Extract the (x, y) coordinate from the center of the cell holding the provided text.  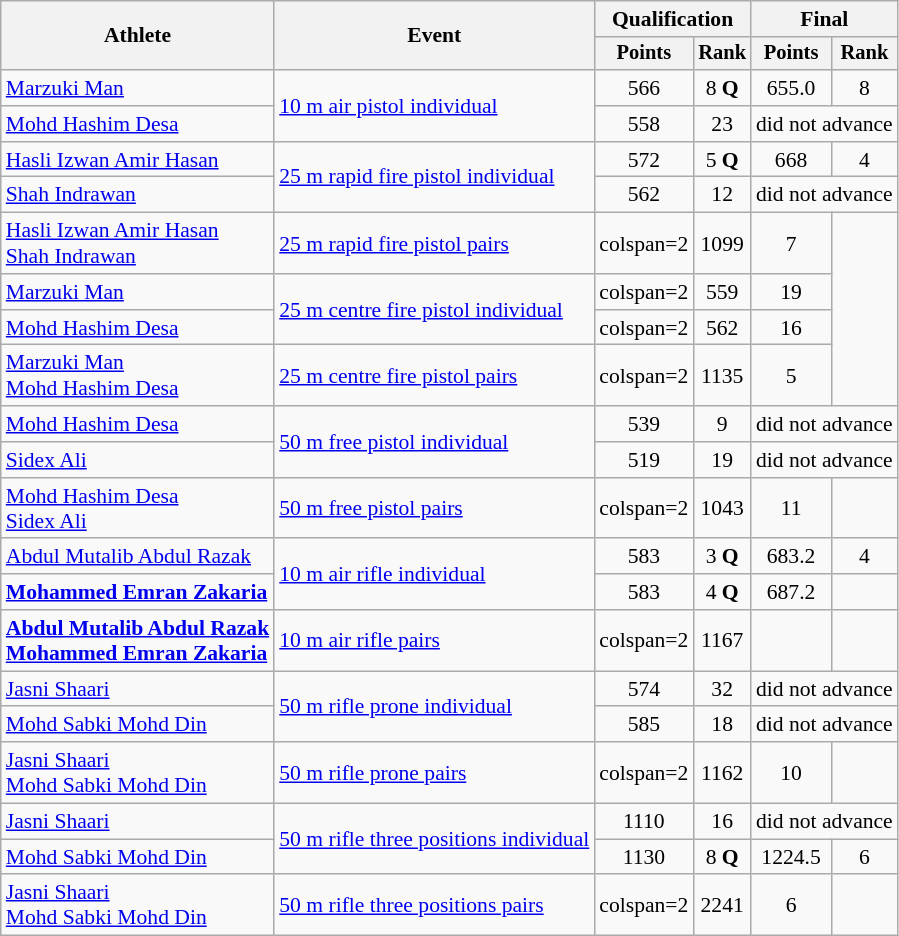
11 (791, 508)
539 (644, 424)
25 m rapid fire pistol individual (434, 178)
9 (722, 424)
Event (434, 36)
10 m air rifle individual (434, 574)
558 (644, 124)
10 m air rifle pairs (434, 640)
1130 (644, 857)
50 m rifle three positions individual (434, 840)
Hasli Izwan Amir HasanShah Indrawan (138, 244)
Hasli Izwan Amir Hasan (138, 160)
32 (722, 689)
1135 (722, 376)
1167 (722, 640)
50 m free pistol individual (434, 442)
1224.5 (791, 857)
10 m air pistol individual (434, 106)
23 (722, 124)
25 m centre fire pistol individual (434, 310)
1099 (722, 244)
683.2 (791, 557)
7 (791, 244)
18 (722, 725)
5 (791, 376)
1043 (722, 508)
Mohammed Emran Zakaria (138, 592)
585 (644, 725)
655.0 (791, 88)
Abdul Mutalib Abdul RazakMohammed Emran Zakaria (138, 640)
Qualification (672, 19)
668 (791, 160)
574 (644, 689)
559 (722, 292)
10 (791, 772)
5 Q (722, 160)
4 Q (722, 592)
Mohd Hashim DesaSidex Ali (138, 508)
Final (824, 19)
50 m free pistol pairs (434, 508)
50 m rifle prone individual (434, 706)
572 (644, 160)
2241 (722, 906)
Shah Indrawan (138, 195)
687.2 (791, 592)
566 (644, 88)
Sidex Ali (138, 460)
1110 (644, 822)
50 m rifle prone pairs (434, 772)
Abdul Mutalib Abdul Razak (138, 557)
25 m centre fire pistol pairs (434, 376)
3 Q (722, 557)
12 (722, 195)
519 (644, 460)
8 (864, 88)
1162 (722, 772)
25 m rapid fire pistol pairs (434, 244)
50 m rifle three positions pairs (434, 906)
Athlete (138, 36)
Marzuki ManMohd Hashim Desa (138, 376)
